Provide the [X, Y] coordinate of the cell's center where the given text is located.  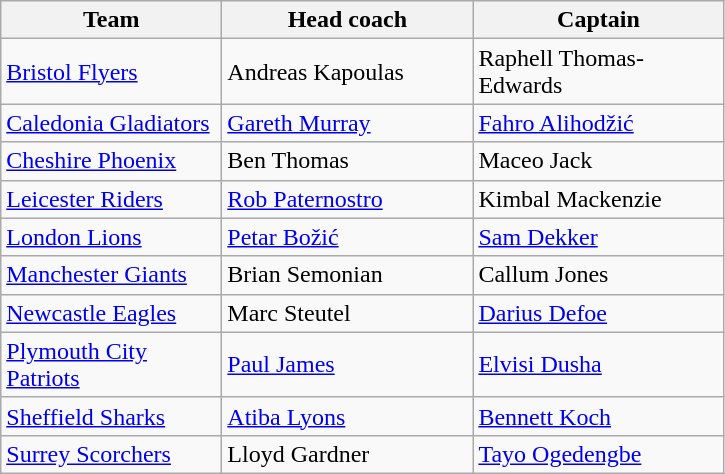
Rob Paternostro [348, 199]
Caledonia Gladiators [112, 123]
Cheshire Phoenix [112, 161]
Fahro Alihodžić [598, 123]
Captain [598, 20]
Callum Jones [598, 275]
Marc Steutel [348, 313]
Gareth Murray [348, 123]
Bristol Flyers [112, 72]
Team [112, 20]
Raphell Thomas-Edwards [598, 72]
Petar Božić [348, 237]
Kimbal Mackenzie [598, 199]
Leicester Riders [112, 199]
Sam Dekker [598, 237]
Surrey Scorchers [112, 454]
Brian Semonian [348, 275]
Tayo Ogedengbe [598, 454]
Sheffield Sharks [112, 416]
Lloyd Gardner [348, 454]
Head coach [348, 20]
Plymouth City Patriots [112, 364]
Andreas Kapoulas [348, 72]
Paul James [348, 364]
Elvisi Dusha [598, 364]
Manchester Giants [112, 275]
London Lions [112, 237]
Atiba Lyons [348, 416]
Bennett Koch [598, 416]
Darius Defoe [598, 313]
Newcastle Eagles [112, 313]
Ben Thomas [348, 161]
Maceo Jack [598, 161]
